Identify which cell holds the provided text, then report its [X, Y] central coordinate. 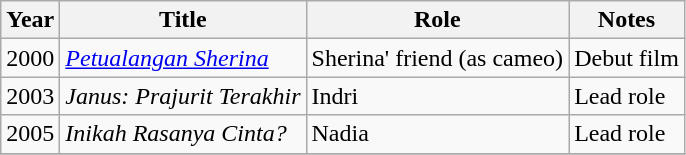
2005 [30, 134]
Sherina' friend (as cameo) [438, 58]
2000 [30, 58]
Inikah Rasanya Cinta? [183, 134]
2003 [30, 96]
Debut film [627, 58]
Janus: Prajurit Terakhir [183, 96]
Petualangan Sherina [183, 58]
Nadia [438, 134]
Year [30, 20]
Role [438, 20]
Title [183, 20]
Notes [627, 20]
Indri [438, 96]
